Provide the (x, y) coordinate of the cell's center where the given text is located.  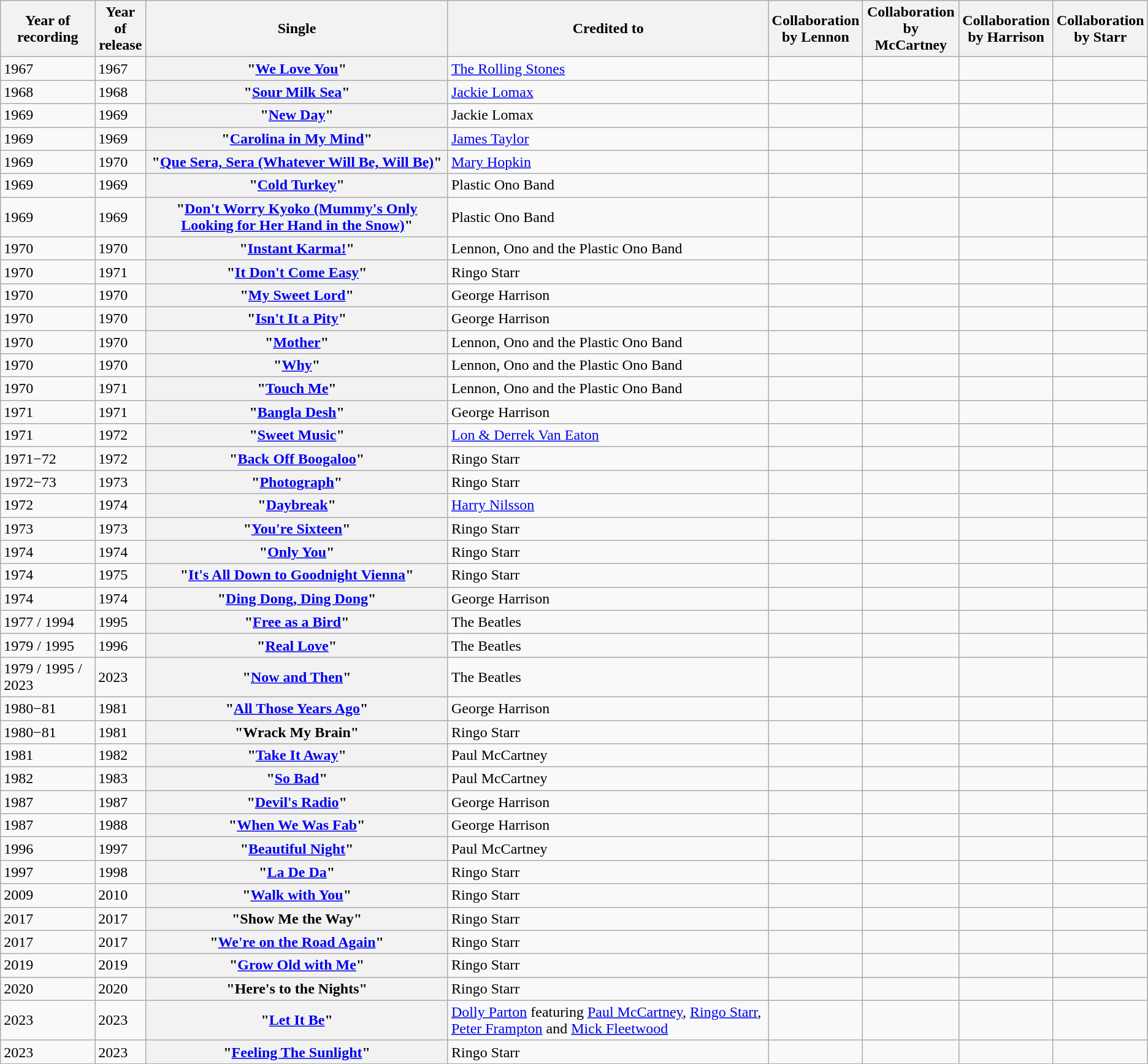
"La De Da" (297, 872)
"Don't Worry Kyoko (Mummy's Only Looking for Her Hand in the Snow)" (297, 217)
"Let It Be" (297, 1020)
"Real Love" (297, 645)
"We're on the Road Again" (297, 942)
"You're Sixteen" (297, 529)
"Bangla Desh" (297, 412)
"Cold Turkey" (297, 185)
"My Sweet Lord" (297, 295)
Harry Nilsson (608, 505)
"It Don't Come Easy" (297, 272)
The Rolling Stones (608, 69)
"Isn't It a Pity" (297, 318)
"New Day" (297, 115)
"Now and Then" (297, 677)
"Take It Away" (297, 756)
1977 / 1994 (48, 622)
1995 (120, 622)
Collaborationby McCartney (911, 29)
"Here's to the Nights" (297, 989)
2009 (48, 895)
1979 / 1995 / 2023 (48, 677)
"So Bad" (297, 779)
Mary Hopkin (608, 162)
"Free as a Bird" (297, 622)
"Touch Me" (297, 389)
"Wrack My Brain" (297, 732)
"Grow Old with Me" (297, 965)
"Show Me the Way" (297, 919)
"Daybreak" (297, 505)
"Sour Milk Sea" (297, 92)
"Carolina in My Mind" (297, 139)
Collaborationby Harrison (1006, 29)
Dolly Parton featuring Paul McCartney, Ringo Starr, Peter Frampton and Mick Fleetwood (608, 1020)
1998 (120, 872)
"Que Sera, Sera (Whatever Will Be, Will Be)" (297, 162)
"All Those Years Ago" (297, 708)
Single (297, 29)
"Ding Dong, Ding Dong" (297, 599)
James Taylor (608, 139)
"Sweet Music" (297, 435)
"Back Off Boogaloo" (297, 459)
"Walk with You" (297, 895)
"It's All Down to Goodnight Vienna" (297, 575)
"When We Was Fab" (297, 825)
Credited to (608, 29)
2010 (120, 895)
1988 (120, 825)
Year ofrelease (120, 29)
"Feeling The Sunlight" (297, 1052)
Year ofrecording (48, 29)
Lon & Derrek Van Eaton (608, 435)
1972−73 (48, 482)
Collaborationby Lennon (816, 29)
1975 (120, 575)
"We Love You" (297, 69)
"Mother" (297, 342)
1979 / 1995 (48, 645)
"Why" (297, 366)
"Photograph" (297, 482)
"Only You" (297, 552)
1971−72 (48, 459)
1983 (120, 779)
"Beautiful Night" (297, 849)
"Devil's Radio" (297, 802)
"Instant Karma!" (297, 248)
Collaborationby Starr (1100, 29)
